Determine the (x, y) coordinate at the center of the cell enclosing the given text.  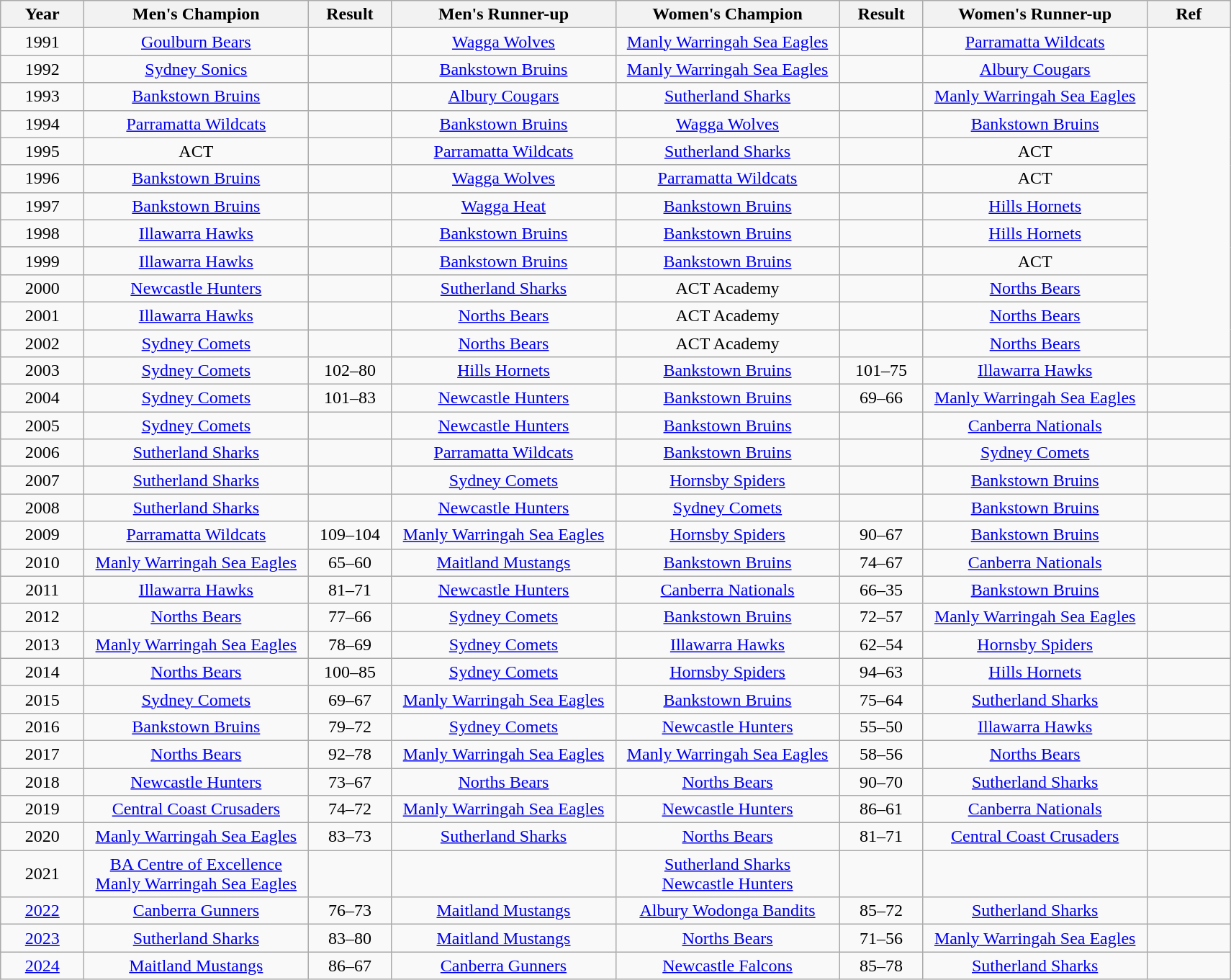
55–50 (881, 727)
83–73 (350, 837)
Men's Champion (196, 14)
1998 (42, 233)
2006 (42, 453)
2002 (42, 343)
2009 (42, 535)
Goulburn Bears (196, 42)
76–73 (350, 911)
62–54 (881, 644)
2001 (42, 315)
66–35 (881, 590)
71–56 (881, 938)
Newcastle Falcons (727, 966)
2013 (42, 644)
69–67 (350, 699)
2021 (42, 874)
Year (42, 14)
100–85 (350, 672)
Ref (1189, 14)
90–70 (881, 781)
74–67 (881, 562)
77–66 (350, 617)
65–60 (350, 562)
2000 (42, 288)
79–72 (350, 727)
101–83 (350, 398)
2019 (42, 809)
109–104 (350, 535)
1997 (42, 206)
2020 (42, 837)
86–61 (881, 809)
2022 (42, 911)
1993 (42, 96)
2008 (42, 508)
101–75 (881, 371)
2005 (42, 426)
2018 (42, 781)
102–80 (350, 371)
92–78 (350, 754)
2024 (42, 966)
Sutherland SharksNewcastle Hunters (727, 874)
Women's Champion (727, 14)
2016 (42, 727)
2007 (42, 480)
1999 (42, 261)
2014 (42, 672)
Men's Runner-up (504, 14)
1991 (42, 42)
Women's Runner-up (1035, 14)
2010 (42, 562)
2012 (42, 617)
83–80 (350, 938)
78–69 (350, 644)
1994 (42, 124)
86–67 (350, 966)
2011 (42, 590)
85–78 (881, 966)
73–67 (350, 781)
74–72 (350, 809)
Albury Wodonga Bandits (727, 911)
2003 (42, 371)
69–66 (881, 398)
94–63 (881, 672)
BA Centre of ExcellenceManly Warringah Sea Eagles (196, 874)
90–67 (881, 535)
2023 (42, 938)
72–57 (881, 617)
75–64 (881, 699)
1996 (42, 179)
85–72 (881, 911)
2017 (42, 754)
2004 (42, 398)
58–56 (881, 754)
Sydney Sonics (196, 69)
Wagga Heat (504, 206)
2015 (42, 699)
1995 (42, 151)
1992 (42, 69)
